Search for the cell housing the specified text and yield its (X, Y) center coordinate. 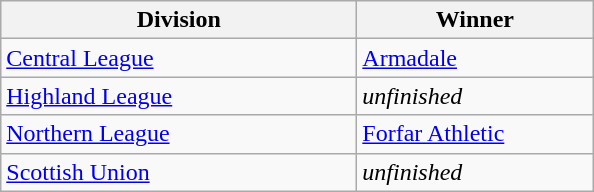
Scottish Union (179, 172)
Division (179, 20)
Forfar Athletic (475, 134)
Armadale (475, 58)
Northern League (179, 134)
Central League (179, 58)
Winner (475, 20)
Highland League (179, 96)
